Extract the [X, Y] coordinate from the center of the cell holding the provided text.  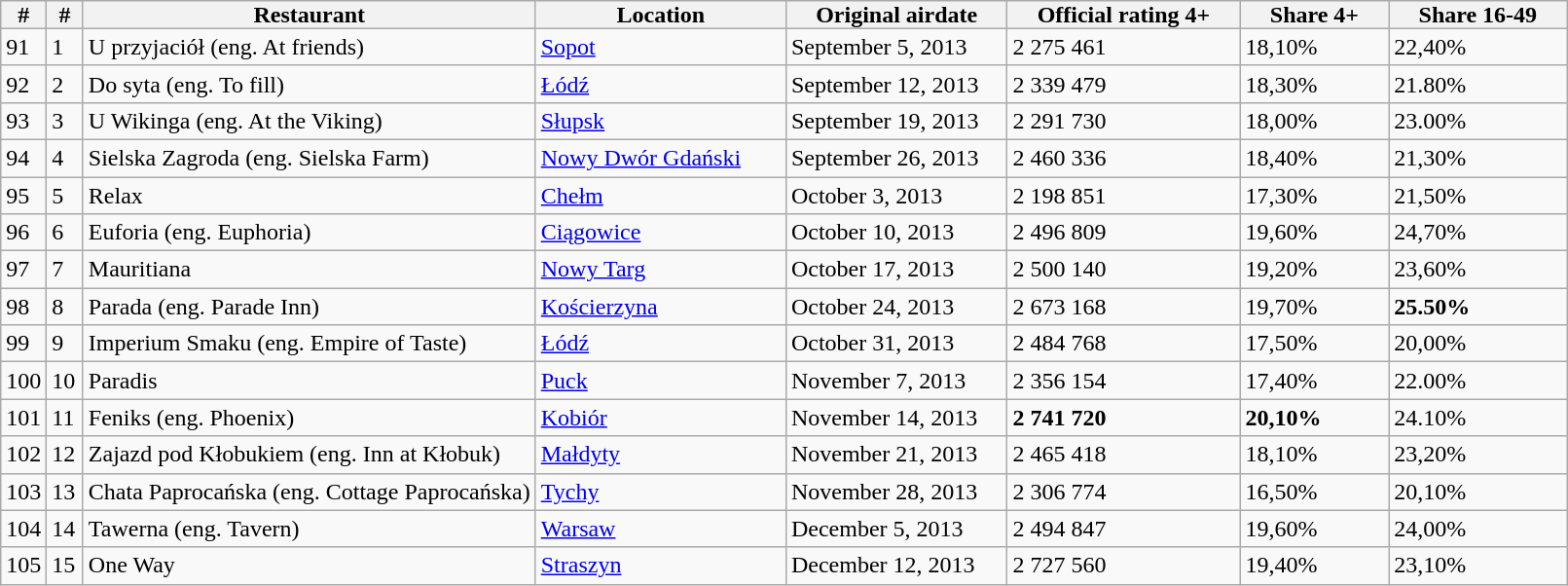
3 [65, 121]
Mauritiana [310, 270]
Share 16-49 [1477, 15]
21,50% [1477, 196]
Tychy [660, 492]
Puck [660, 381]
Official rating 4+ [1123, 15]
105 [23, 566]
2 306 774 [1123, 492]
17,50% [1314, 344]
17,30% [1314, 196]
September 12, 2013 [895, 84]
9 [65, 344]
Sopot [660, 47]
18,30% [1314, 84]
5 [65, 196]
Paradis [310, 381]
11 [65, 418]
101 [23, 418]
December 5, 2013 [895, 529]
104 [23, 529]
94 [23, 158]
2 465 418 [1123, 455]
14 [65, 529]
19,70% [1314, 307]
Chata Paprocańska (eng. Cottage Paprocańska) [310, 492]
October 17, 2013 [895, 270]
October 24, 2013 [895, 307]
25.50% [1477, 307]
Location [660, 15]
96 [23, 233]
2 496 809 [1123, 233]
20,00% [1477, 344]
October 31, 2013 [895, 344]
99 [23, 344]
2 460 336 [1123, 158]
November 7, 2013 [895, 381]
91 [23, 47]
15 [65, 566]
19,40% [1314, 566]
1 [65, 47]
Euforia (eng. Euphoria) [310, 233]
Sielska Zagroda (eng. Sielska Farm) [310, 158]
November 21, 2013 [895, 455]
September 5, 2013 [895, 47]
2 494 847 [1123, 529]
24.10% [1477, 418]
8 [65, 307]
October 3, 2013 [895, 196]
6 [65, 233]
Kobiór [660, 418]
24,00% [1477, 529]
Imperium Smaku (eng. Empire of Taste) [310, 344]
October 10, 2013 [895, 233]
23,60% [1477, 270]
Małdyty [660, 455]
2 356 154 [1123, 381]
Tawerna (eng. Tavern) [310, 529]
2 291 730 [1123, 121]
21.80% [1477, 84]
2 339 479 [1123, 84]
Nowy Dwór Gdański [660, 158]
Restaurant [310, 15]
One Way [310, 566]
November 14, 2013 [895, 418]
Nowy Targ [660, 270]
98 [23, 307]
September 19, 2013 [895, 121]
16,50% [1314, 492]
19,20% [1314, 270]
12 [65, 455]
13 [65, 492]
Parada (eng. Parade Inn) [310, 307]
U Wikinga (eng. At the Viking) [310, 121]
Feniks (eng. Phoenix) [310, 418]
November 28, 2013 [895, 492]
7 [65, 270]
23,20% [1477, 455]
103 [23, 492]
2 727 560 [1123, 566]
95 [23, 196]
Ciągowice [660, 233]
23.00% [1477, 121]
September 26, 2013 [895, 158]
Do syta (eng. To fill) [310, 84]
2 500 140 [1123, 270]
92 [23, 84]
December 12, 2013 [895, 566]
18,40% [1314, 158]
2 741 720 [1123, 418]
22.00% [1477, 381]
93 [23, 121]
Chełm [660, 196]
Share 4+ [1314, 15]
2 198 851 [1123, 196]
2 484 768 [1123, 344]
21,30% [1477, 158]
23,10% [1477, 566]
97 [23, 270]
4 [65, 158]
100 [23, 381]
Straszyn [660, 566]
2 275 461 [1123, 47]
Kościerzyna [660, 307]
24,70% [1477, 233]
2 673 168 [1123, 307]
22,40% [1477, 47]
10 [65, 381]
Relax [310, 196]
U przyjaciół (eng. At friends) [310, 47]
Original airdate [895, 15]
2 [65, 84]
Słupsk [660, 121]
Warsaw [660, 529]
17,40% [1314, 381]
Zajazd pod Kłobukiem (eng. Inn at Kłobuk) [310, 455]
102 [23, 455]
18,00% [1314, 121]
